Return the [X, Y] coordinate for the center point of the cell that contains the specified text.  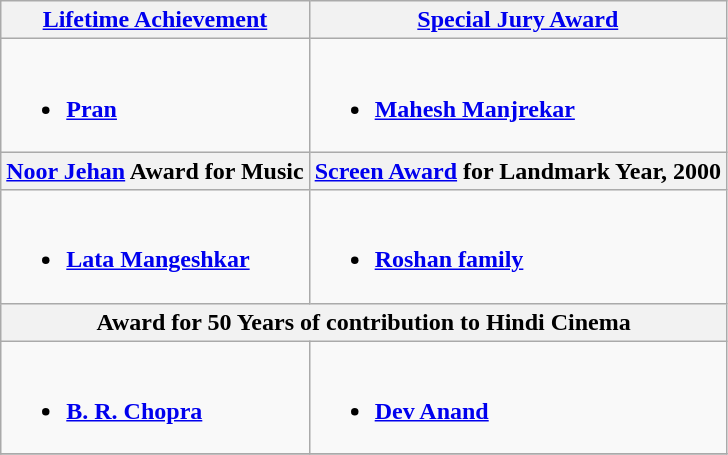
Screen Award for Landmark Year, 2000 [518, 171]
Mahesh Manjrekar [518, 96]
Noor Jehan Award for Music [155, 171]
Award for 50 Years of contribution to Hindi Cinema [364, 322]
Lifetime Achievement [155, 20]
Lata Mangeshkar [155, 246]
Special Jury Award [518, 20]
Pran [155, 96]
B. R. Chopra [155, 398]
Dev Anand [518, 398]
Roshan family [518, 246]
